Pinpoint the cell where the given text exists, returning its [x, y] midpoint coordinate. 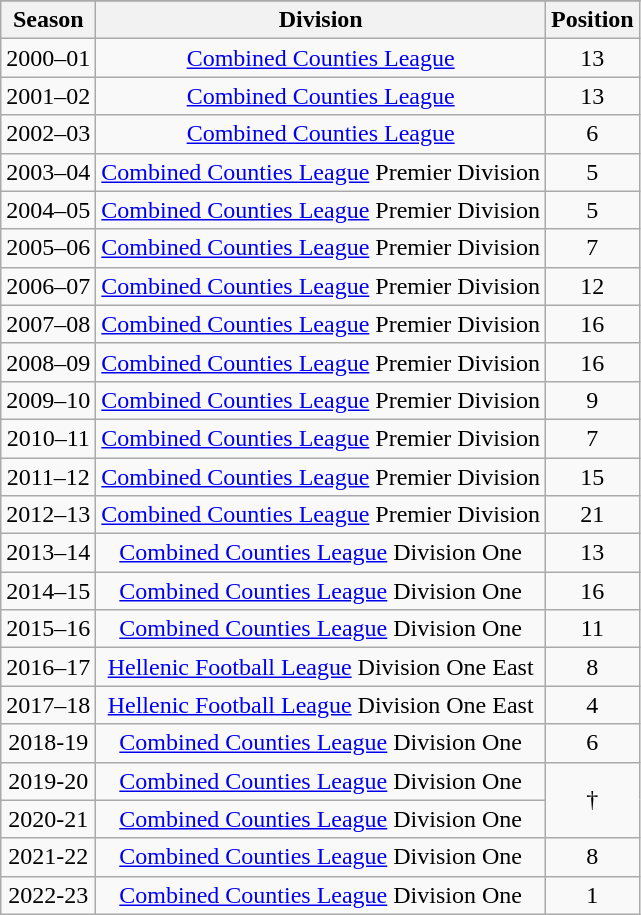
2017–18 [48, 705]
2006–07 [48, 286]
2022-23 [48, 895]
2000–01 [48, 58]
2005–06 [48, 248]
4 [592, 705]
2008–09 [48, 362]
11 [592, 629]
2001–02 [48, 96]
2019-20 [48, 781]
Division [321, 20]
2020-21 [48, 819]
2012–13 [48, 515]
2010–11 [48, 438]
2011–12 [48, 477]
12 [592, 286]
2018-19 [48, 743]
2004–05 [48, 210]
2015–16 [48, 629]
2009–10 [48, 400]
15 [592, 477]
† [592, 800]
2021-22 [48, 857]
2014–15 [48, 591]
9 [592, 400]
2016–17 [48, 667]
Position [592, 20]
2002–03 [48, 134]
2003–04 [48, 172]
21 [592, 515]
2007–08 [48, 324]
2013–14 [48, 553]
1 [592, 895]
Season [48, 20]
